Search for the cell housing the specified text and yield its (x, y) center coordinate. 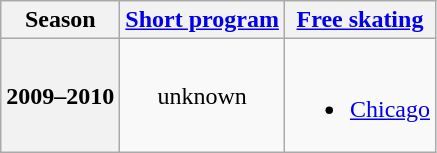
Chicago (360, 96)
Short program (202, 20)
unknown (202, 96)
Free skating (360, 20)
2009–2010 (60, 96)
Season (60, 20)
